Locate the cell with the specified text and output its (X, Y) center coordinate. 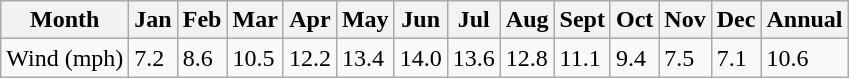
10.6 (804, 58)
Aug (527, 20)
10.5 (255, 58)
13.4 (365, 58)
8.6 (202, 58)
Month (65, 20)
13.6 (474, 58)
9.4 (634, 58)
Apr (310, 20)
Oct (634, 20)
11.1 (582, 58)
Mar (255, 20)
Dec (736, 20)
7.5 (685, 58)
12.2 (310, 58)
Jun (420, 20)
14.0 (420, 58)
Annual (804, 20)
Feb (202, 20)
Sept (582, 20)
May (365, 20)
Jul (474, 20)
Wind (mph) (65, 58)
12.8 (527, 58)
Nov (685, 20)
Jan (153, 20)
7.2 (153, 58)
7.1 (736, 58)
